Detect which cell encompasses the target text, then output its (x, y) center coordinate. 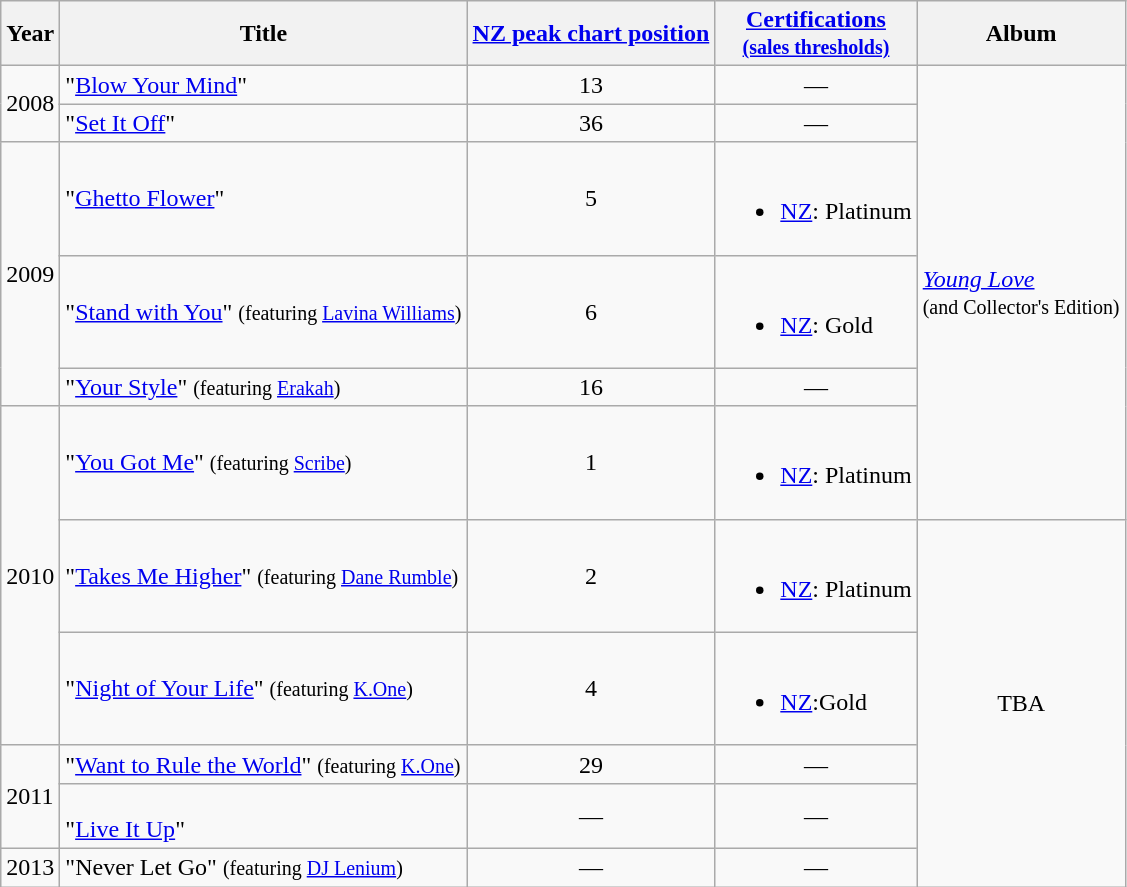
2011 (30, 796)
"Blow Your Mind" (264, 85)
Year (30, 34)
"Night of Your Life" (featuring K.One) (264, 688)
"Ghetto Flower" (264, 198)
2013 (30, 867)
29 (591, 764)
NZ peak chart position (591, 34)
Young Love(and Collector's Edition) (1021, 292)
"Never Let Go" (featuring DJ Lenium) (264, 867)
"Takes Me Higher" (featuring Dane Rumble) (264, 576)
"Want to Rule the World" (featuring K.One) (264, 764)
Album (1021, 34)
4 (591, 688)
"You Got Me" (featuring Scribe) (264, 462)
2010 (30, 576)
5 (591, 198)
Certifications(sales thresholds) (816, 34)
2009 (30, 274)
2 (591, 576)
NZ:Gold (816, 688)
"Your Style" (featuring Erakah) (264, 387)
36 (591, 123)
6 (591, 312)
TBA (1021, 702)
2008 (30, 104)
"Set It Off" (264, 123)
16 (591, 387)
1 (591, 462)
NZ: Gold (816, 312)
"Stand with You" (featuring Lavina Williams) (264, 312)
Title (264, 34)
13 (591, 85)
"Live It Up" (264, 816)
